From the cell containing the given text, extract its center point as [x, y] coordinate. 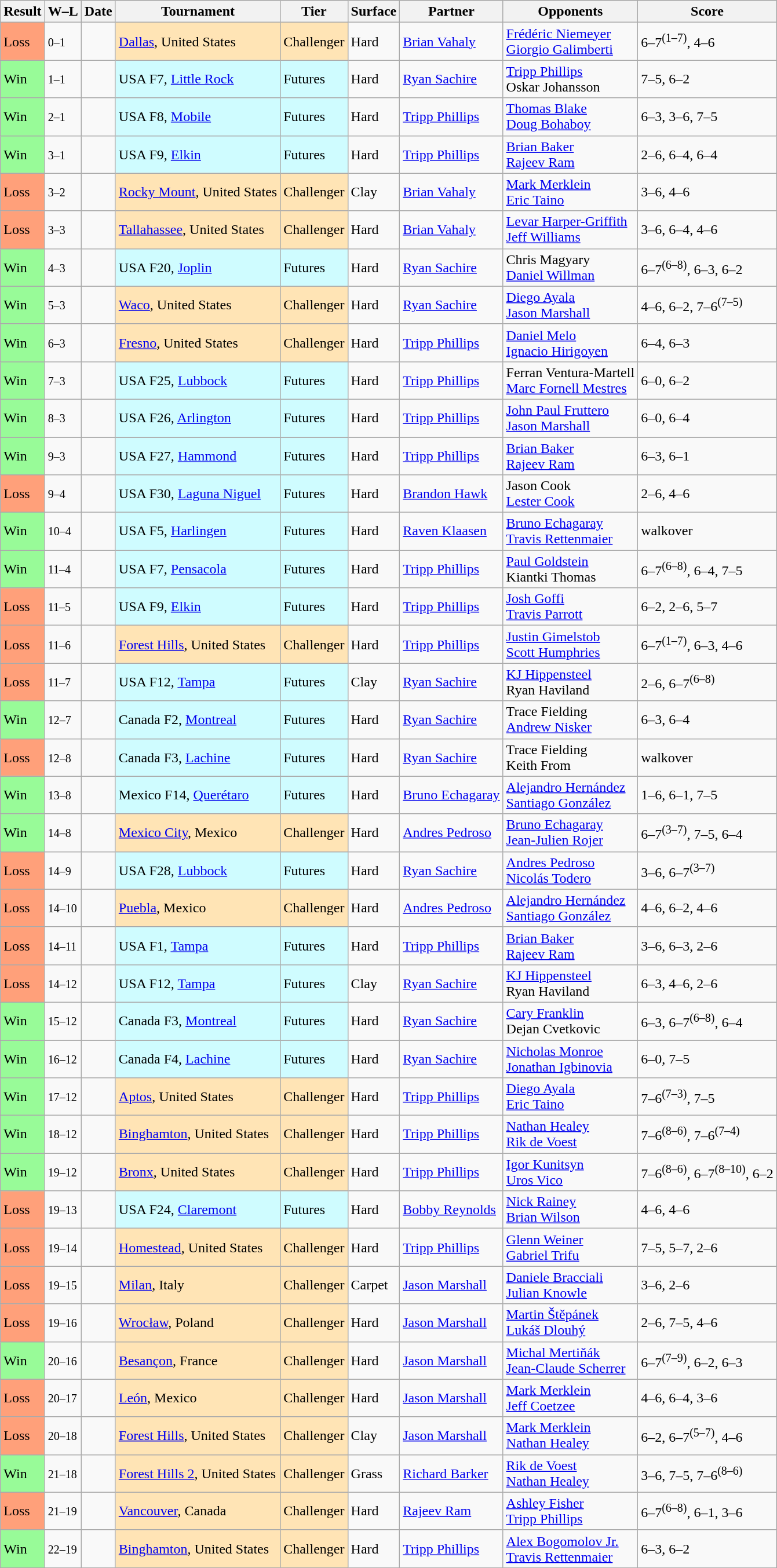
6–3, 6–2 [707, 1549]
Richard Barker [451, 1474]
Wrocław, Poland [198, 1323]
6–0, 6–2 [707, 380]
Mark Merklein Nathan Healey [570, 1435]
Nathan Healey Rik de Voest [570, 1134]
Opponents [570, 12]
14–8 [63, 833]
Mark Merklein Eric Taino [570, 192]
USA F7, Pensacola [198, 569]
Jason Cook Lester Cook [570, 494]
6–7(1–7), 6–3, 4–6 [707, 644]
Martin Štěpánek Lukáš Dlouhý [570, 1323]
6–3, 3–6, 7–5 [707, 117]
2–6, 6–7(6–8) [707, 682]
Date [99, 12]
Waco, United States [198, 305]
1–1 [63, 79]
Frédéric Niemeyer Giorgio Galimberti [570, 42]
Igor Kunitsyn Uros Vico [570, 1172]
Michal Mertiňák Jean-Claude Scherrer [570, 1360]
Canada F3, Lachine [198, 758]
17–12 [63, 1097]
Score [707, 12]
14–9 [63, 870]
Justin Gimelstob Scott Humphries [570, 644]
Bruno Echagaray Jean-Julien Rojer [570, 833]
6–3, 6–4 [707, 719]
USA F25, Lubbock [198, 380]
W–L [63, 12]
3–2 [63, 192]
Raven Klaasen [451, 532]
USA F5, Harlingen [198, 532]
Diego Ayala Eric Taino [570, 1097]
20–17 [63, 1398]
6–7(3–7), 7–5, 6–4 [707, 833]
6–2, 6–7(5–7), 4–6 [707, 1435]
10–4 [63, 532]
Canada F3, Montreal [198, 1021]
Tier [314, 12]
7–5, 5–7, 2–6 [707, 1248]
Surface [374, 12]
3–6, 6–7(3–7) [707, 870]
0–1 [63, 42]
3–6, 6–4, 4–6 [707, 229]
León, Mexico [198, 1398]
18–12 [63, 1134]
Fresno, United States [198, 343]
Ashley Fisher Tripp Phillips [570, 1511]
12–8 [63, 758]
16–12 [63, 1059]
15–12 [63, 1021]
Alex Bogomolov Jr. Travis Rettenmaier [570, 1549]
Bruno Echagaray Travis Rettenmaier [570, 532]
Milan, Italy [198, 1285]
1–6, 6–1, 7–5 [707, 795]
3–6, 6–3, 2–6 [707, 945]
Forest Hills 2, United States [198, 1474]
USA F30, Laguna Niguel [198, 494]
Thomas Blake Doug Bohaboy [570, 117]
7–6(8–6), 6–7(8–10), 6–2 [707, 1172]
Trace Fielding Andrew Nisker [570, 719]
3–6, 2–6 [707, 1285]
21–19 [63, 1511]
19–15 [63, 1285]
11–5 [63, 607]
Mexico F14, Querétaro [198, 795]
6–7(1–7), 4–6 [707, 42]
2–6, 7–5, 4–6 [707, 1323]
20–16 [63, 1360]
Result [23, 12]
19–12 [63, 1172]
Bronx, United States [198, 1172]
Bobby Reynolds [451, 1209]
14–12 [63, 984]
3–6, 4–6 [707, 192]
USA F24, Claremont [198, 1209]
Paul Goldstein Kiantki Thomas [570, 569]
USA F28, Lubbock [198, 870]
19–13 [63, 1209]
Brandon Hawk [451, 494]
6–3 [63, 343]
USA F7, Little Rock [198, 79]
Tournament [198, 12]
Bruno Echagaray [451, 795]
8–3 [63, 418]
Homestead, United States [198, 1248]
Cary Franklin Dejan Cvetkovic [570, 1021]
9–4 [63, 494]
USA F26, Arlington [198, 418]
Puebla, Mexico [198, 908]
6–7(6–8), 6–3, 6–2 [707, 268]
Aptos, United States [198, 1097]
4–6, 6–2, 7–6(7–5) [707, 305]
Partner [451, 12]
Andres Pedroso Nicolás Todero [570, 870]
7–6(8–6), 7–6(7–4) [707, 1134]
6–0, 7–5 [707, 1059]
2–6, 6–4, 6–4 [707, 154]
2–6, 4–6 [707, 494]
Rajeev Ram [451, 1511]
11–6 [63, 644]
4–6, 6–2, 4–6 [707, 908]
Levar Harper-Griffith Jeff Williams [570, 229]
Trace Fielding Keith From [570, 758]
USA F8, Mobile [198, 117]
14–11 [63, 945]
Rik de Voest Nathan Healey [570, 1474]
6–0, 6–4 [707, 418]
3–6, 7–5, 7–6(8–6) [707, 1474]
USA F27, Hammond [198, 455]
Grass [374, 1474]
12–7 [63, 719]
Nick Rainey Brian Wilson [570, 1209]
14–10 [63, 908]
Diego Ayala Jason Marshall [570, 305]
4–6, 6–4, 3–6 [707, 1398]
7–3 [63, 380]
Canada F4, Lachine [198, 1059]
19–14 [63, 1248]
Tallahassee, United States [198, 229]
Mark Merklein Jeff Coetzee [570, 1398]
John Paul Fruttero Jason Marshall [570, 418]
2–1 [63, 117]
6–7(6–8), 6–4, 7–5 [707, 569]
Besançon, France [198, 1360]
22–19 [63, 1549]
Mexico City, Mexico [198, 833]
9–3 [63, 455]
Canada F2, Montreal [198, 719]
Vancouver, Canada [198, 1511]
4–3 [63, 268]
USA F20, Joplin [198, 268]
6–7(6–8), 6–1, 3–6 [707, 1511]
Josh Goffi Travis Parrott [570, 607]
Ferran Ventura-Martell Marc Fornell Mestres [570, 380]
Glenn Weiner Gabriel Trifu [570, 1248]
Daniel Melo Ignacio Hirigoyen [570, 343]
7–5, 6–2 [707, 79]
6–3, 4–6, 2–6 [707, 984]
11–4 [63, 569]
6–4, 6–3 [707, 343]
Chris Magyary Daniel Willman [570, 268]
Tripp Phillips Oskar Johansson [570, 79]
13–8 [63, 795]
6–2, 2–6, 5–7 [707, 607]
Nicholas Monroe Jonathan Igbinovia [570, 1059]
5–3 [63, 305]
6–3, 6–7(6–8), 6–4 [707, 1021]
21–18 [63, 1474]
Daniele Bracciali Julian Knowle [570, 1285]
20–18 [63, 1435]
11–7 [63, 682]
4–6, 4–6 [707, 1209]
3–1 [63, 154]
Dallas, United States [198, 42]
Carpet [374, 1285]
Rocky Mount, United States [198, 192]
6–7(7–9), 6–2, 6–3 [707, 1360]
3–3 [63, 229]
6–3, 6–1 [707, 455]
7–6(7–3), 7–5 [707, 1097]
USA F1, Tampa [198, 945]
19–16 [63, 1323]
